For the text-containing cell, return its midpoint in [X, Y] coordinate format. 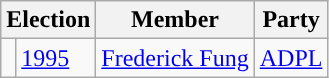
Election [48, 20]
1995 [56, 58]
ADPL [291, 58]
Frederick Fung [175, 58]
Party [291, 20]
Member [175, 20]
